Detect which cell encompasses the target text, then output its (x, y) center coordinate. 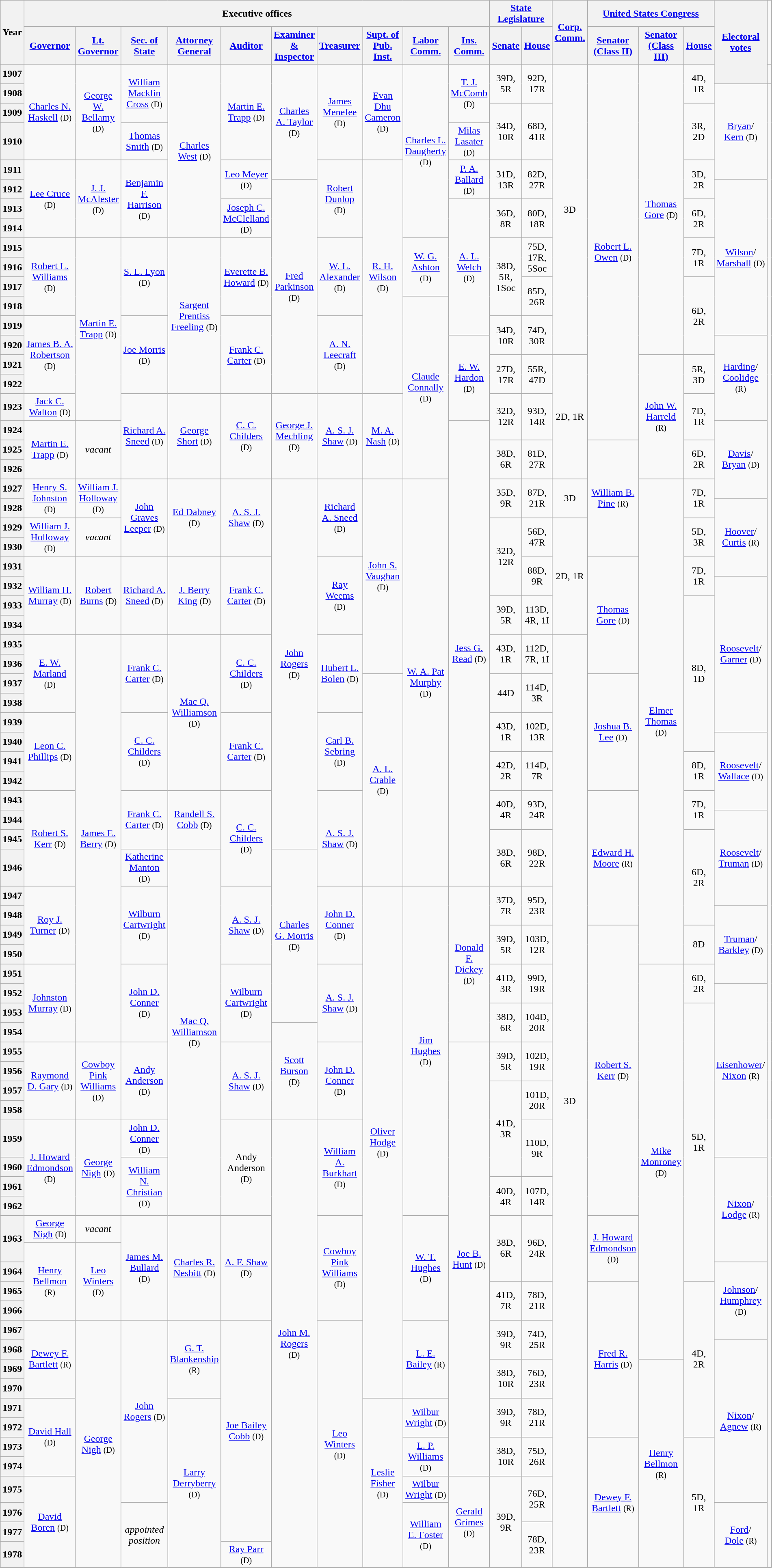
Carl B. Sebring (D) (340, 751)
82D, 27R (537, 179)
Joseph C. McClelland (D) (246, 218)
Milas Lasater (D) (469, 141)
appointed position (145, 1535)
38D, 5R, 1Soc (506, 277)
W. A. Pat Murphy (D) (426, 682)
A. L. Welch (D) (469, 267)
Charles G. Morris (D) (294, 936)
Labor Comm. (426, 45)
John S. Vaughan (D) (383, 576)
W. T. Hughes (D) (426, 1268)
Fred R. Harris (D) (613, 1359)
1942 (12, 781)
44D (506, 693)
Fred Parkinson (D) (294, 287)
Joe Morris (D) (145, 355)
74D, 30R (537, 335)
L. E. Bailey (R) (426, 1359)
1931 (12, 566)
Joe B. Hunt (D) (469, 1259)
1938 (12, 703)
1909 (12, 113)
William B. Pine (R) (613, 498)
State Legislature (521, 14)
James B. A. Robertson (D) (50, 355)
Elmer Thomas (D) (661, 721)
George W. Bellamy (D) (98, 112)
41D, 7R (506, 1301)
Ford/Dole (R) (741, 1535)
1921 (12, 365)
Hubert L. Bolen (D) (340, 673)
William E. Foster (D) (426, 1535)
Oliver Hodge (D) (383, 1142)
Truman/Barkley (D) (741, 945)
1978 (12, 1555)
1914 (12, 228)
88D, 9R (537, 576)
Joshua B. Lee (D) (613, 732)
Sec. of State (145, 45)
1937 (12, 683)
William H. Murray (D) (50, 595)
1941 (12, 761)
1927 (12, 488)
1952 (12, 993)
74D, 25R (537, 1339)
81D, 27R (537, 459)
1915 (12, 248)
1925 (12, 449)
Davis/Bryan (D) (741, 459)
Wilson/Marshall (D) (741, 257)
Hoover/Curtis (R) (741, 537)
1974 (12, 1466)
4D, 2R (698, 1359)
Leon C. Phillips (D) (50, 751)
Henry S. Johnston (D) (50, 498)
36D, 8R (506, 218)
E. W. Marland (D) (50, 673)
Claude Connally (D) (426, 387)
Eisenhower/Nixon (R) (741, 1070)
Bryan/Kern (D) (741, 132)
5D, 3R (698, 537)
68D, 41R (537, 132)
1961 (12, 1186)
Roosevelt/Truman (D) (741, 858)
95D, 23R (537, 906)
David Boren (D) (50, 1522)
Robert Dunlop (D) (340, 199)
1947 (12, 896)
1943 (12, 800)
Scott Burson (D) (294, 1071)
1966 (12, 1310)
1912 (12, 189)
Electoral votes (741, 42)
Mike Monroney (D) (661, 1162)
4D, 1R (698, 84)
Edward H. Moore (R) (613, 858)
United States Congress (651, 14)
1908 (12, 93)
Joe Bailey Cobb (D) (246, 1430)
AttorneyGeneral (194, 45)
Harding/Coolidge (R) (741, 377)
Johnston Murray (D) (50, 1003)
1929 (12, 527)
1907 (12, 74)
1959 (12, 1139)
W. L. Alexander (D) (340, 277)
1945 (12, 839)
W. G. Ashton (D) (426, 267)
1963 (12, 1239)
1962 (12, 1206)
55R, 47D (537, 374)
87D, 21R (537, 498)
1918 (12, 306)
Nixon/Agnew (R) (741, 1421)
Senator(Class II) (613, 45)
Benjamin F. Harrison (D) (145, 199)
107D, 14R (537, 1196)
1950 (12, 954)
James M. Bullard (D) (145, 1268)
114D, 7R (537, 771)
1971 (12, 1408)
Year (12, 32)
Supt. ofPub. Inst. (383, 45)
R. H. Wilson (D) (383, 277)
101D, 20R (537, 1100)
John M. Rogers (D) (294, 1344)
1920 (12, 345)
Gerald Grimes (D) (469, 1522)
93D, 14R (537, 416)
Roosevelt/Garner (D) (741, 654)
1940 (12, 742)
James Menefee (D) (340, 112)
T. J. McComb (D) (469, 93)
John Graves Leeper (D) (145, 518)
George J. Mechling (D) (294, 436)
Evan Dhu Cameron (D) (383, 112)
98D, 22R (537, 858)
Governor (50, 45)
Raymond D. Gary (D) (50, 1081)
1948 (12, 915)
1973 (12, 1447)
Donald F. Dickey (D) (469, 964)
75D, 26R (537, 1456)
1955 (12, 1052)
E. W. Hardon (D) (469, 377)
John W. Harreld (R) (661, 416)
J. Berry King (D) (194, 595)
1936 (12, 664)
1923 (12, 407)
1965 (12, 1291)
3R, 2D (698, 132)
1944 (12, 820)
103D, 12R (537, 945)
Everette B. Howard (D) (246, 277)
1960 (12, 1167)
William A. Burkhart (D) (340, 1168)
Jim Hughes (D) (426, 1051)
37D, 7R (506, 906)
1913 (12, 209)
Ins. Comm. (469, 45)
1939 (12, 722)
114D, 3R (537, 693)
Nixon/Lodge (R) (741, 1210)
113D, 4R, 1I (537, 615)
27D, 17R (506, 374)
93D, 24R (537, 810)
76D, 23R (537, 1378)
112D, 7R, 1I (537, 654)
1972 (12, 1427)
Charles A. Taylor (D) (294, 122)
Ed Dabney (D) (194, 518)
M. A. Nash (D) (383, 436)
Charles N. Haskell (D) (50, 112)
1958 (12, 1110)
102D, 13R (537, 732)
5R, 3D (698, 374)
Randell S. Cobb (D) (194, 820)
31D, 13R (506, 179)
1910 (12, 141)
Ray Parr (D) (246, 1555)
85D, 26R (537, 296)
Auditor (246, 45)
Examiner &Inspector (294, 45)
3D, 2R (698, 179)
1970 (12, 1388)
42D, 2R (506, 771)
Robert L. Williams (D) (50, 277)
1916 (12, 267)
1924 (12, 430)
Charles R. Nesbitt (D) (194, 1268)
Roosevelt/Wallace (D) (741, 771)
1968 (12, 1349)
Senator(Class III) (661, 45)
L. P. Williams (D) (426, 1456)
Larry Derryberry (D) (194, 1483)
80D, 18R (537, 218)
8D (698, 945)
Robert Burns (D) (98, 595)
1975 (12, 1489)
A. F. Shaw (D) (246, 1268)
1930 (12, 547)
75D, 17R, 5Soc (537, 257)
8D, 1D (698, 673)
Charles L. Daugherty (D) (426, 151)
1933 (12, 605)
76D, 25R (537, 1499)
Ray Weems (D) (340, 595)
Roy J. Turner (D) (50, 925)
1969 (12, 1369)
1976 (12, 1512)
Jess G. Read (D) (469, 653)
1934 (12, 625)
1977 (12, 1531)
1911 (12, 170)
A. N. Leecraft (D) (340, 355)
1928 (12, 508)
Jack C. Walton (D) (50, 407)
George Short (D) (194, 436)
1956 (12, 1071)
1951 (12, 974)
S. L. Lyon (D) (145, 277)
Sargent Prentiss Freeling (D) (194, 316)
104D, 20R (537, 1022)
Lt. Governor (98, 45)
78D, 23R (537, 1545)
G. T. Blankenship (R) (194, 1359)
William Macklin Cross (D) (145, 93)
1919 (12, 326)
1922 (12, 384)
56D, 47R (537, 537)
Thomas Smith (D) (145, 141)
J. J. McAlester (D) (98, 199)
1935 (12, 644)
Charles West (D) (194, 151)
102D, 19R (537, 1061)
Executive offices (257, 14)
92D, 17R (537, 84)
Leo Meyer (D) (246, 179)
96D, 24R (537, 1249)
1917 (12, 287)
110D, 9R (537, 1148)
99D, 19R (537, 984)
Robert L. Owen (D) (613, 252)
Leslie Fisher (D) (383, 1483)
1946 (12, 867)
1957 (12, 1091)
Senate (506, 45)
1967 (12, 1330)
David Hall (D) (50, 1437)
1926 (12, 469)
35D, 9R (506, 498)
1954 (12, 1032)
8D, 1R (698, 771)
James E. Berry (D) (98, 838)
Johnson/Humphrey (D) (741, 1301)
P. A. Ballard (D) (469, 179)
William N. Christian (D) (145, 1186)
1949 (12, 935)
A. L. Crable (D) (383, 780)
Corp.Comm. (570, 32)
1932 (12, 586)
1953 (12, 1013)
Lee Cruce (D) (50, 199)
Treasurer (340, 45)
1964 (12, 1271)
Katherine Manton (D) (145, 867)
